Return the (X, Y) coordinate for the center point of the cell that contains the specified text.  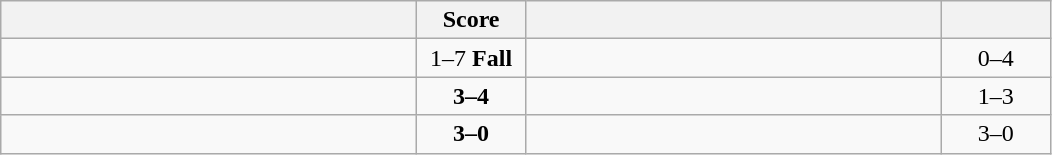
0–4 (996, 58)
Score (472, 20)
1–3 (996, 96)
1–7 Fall (472, 58)
3–4 (472, 96)
